Scan for the cell matching the given text and deliver its (X, Y) coordinate at center. 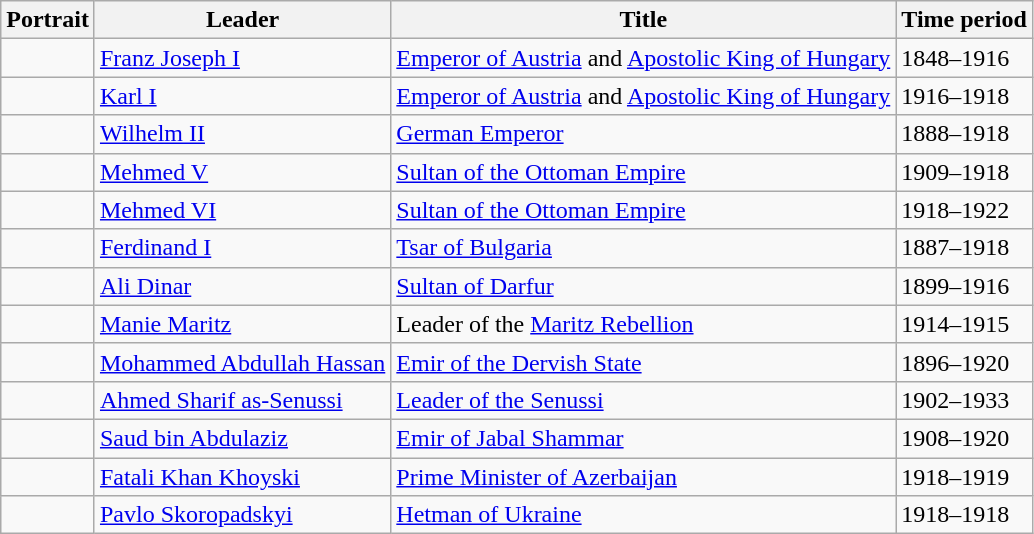
1918–1922 (964, 210)
1888–1918 (964, 134)
1918–1919 (964, 477)
Karl I (242, 96)
1887–1918 (964, 248)
Ferdinand I (242, 248)
Portrait (48, 20)
Ahmed Sharif as-Senussi (242, 400)
Leader (242, 20)
1908–1920 (964, 438)
Prime Minister of Azerbaijan (644, 477)
1896–1920 (964, 362)
1916–1918 (964, 96)
Ali Dinar (242, 286)
German Emperor (644, 134)
1909–1918 (964, 172)
Tsar of Bulgaria (644, 248)
Manie Maritz (242, 324)
Saud bin Abdulaziz (242, 438)
1914–1915 (964, 324)
Wilhelm II (242, 134)
1899–1916 (964, 286)
Mehmed VI (242, 210)
Title (644, 20)
Emir of the Dervish State (644, 362)
Pavlo Skoropadskyi (242, 515)
Leader of the Senussi (644, 400)
Emir of Jabal Shammar (644, 438)
Hetman of Ukraine (644, 515)
Time period (964, 20)
1848–1916 (964, 58)
Franz Joseph I (242, 58)
Sultan of Darfur (644, 286)
Leader of the Maritz Rebellion (644, 324)
Mehmed V (242, 172)
1918–1918 (964, 515)
Fatali Khan Khoyski (242, 477)
Mohammed Abdullah Hassan (242, 362)
1902–1933 (964, 400)
